Detect which cell encompasses the target text, then output its [X, Y] center coordinate. 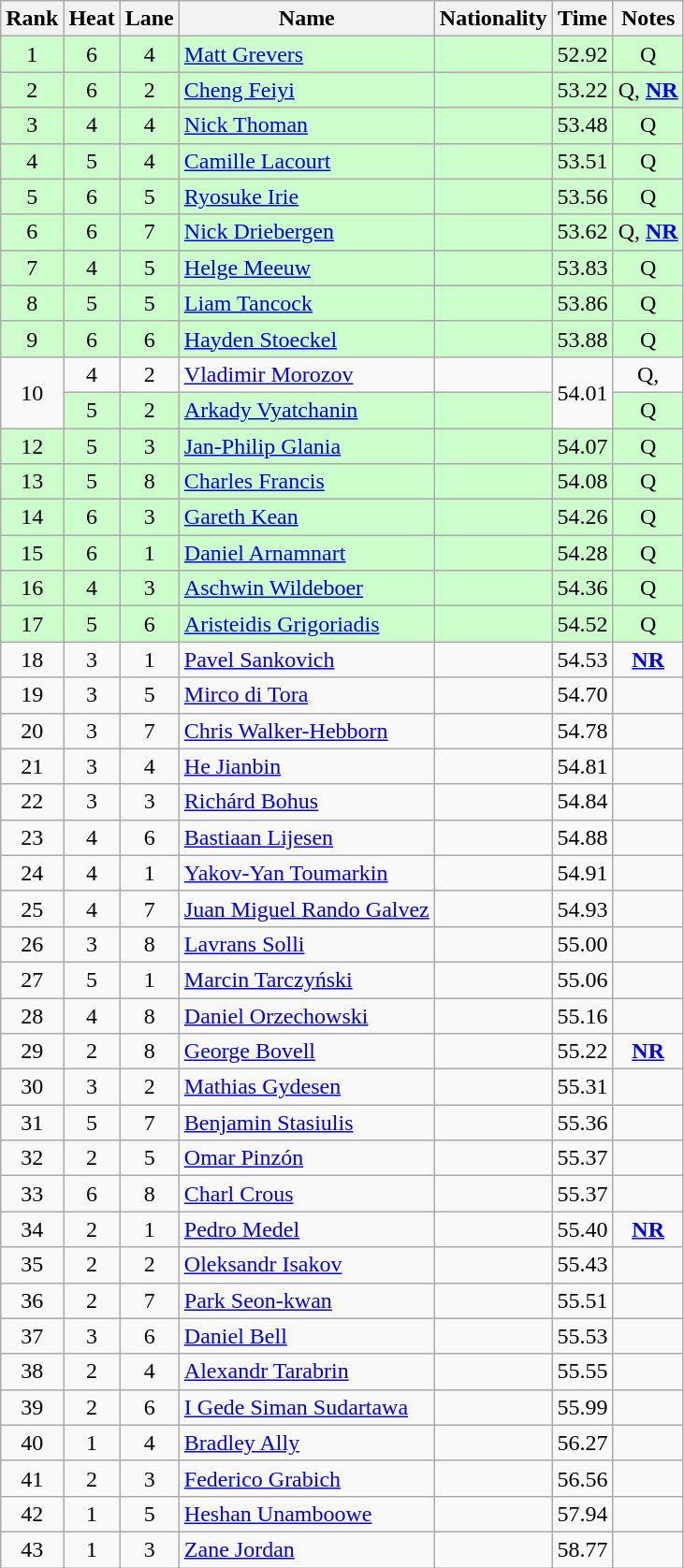
52.92 [582, 54]
Aschwin Wildeboer [307, 588]
54.28 [582, 553]
Time [582, 19]
55.36 [582, 1123]
33 [32, 1194]
28 [32, 1015]
Daniel Arnamnart [307, 553]
16 [32, 588]
55.99 [582, 1407]
53.22 [582, 90]
Aristeidis Grigoriadis [307, 624]
Mathias Gydesen [307, 1087]
Helge Meeuw [307, 268]
Heat [92, 19]
54.78 [582, 731]
42 [32, 1514]
53.86 [582, 303]
19 [32, 695]
Rank [32, 19]
23 [32, 837]
54.01 [582, 392]
Alexandr Tarabrin [307, 1372]
Liam Tancock [307, 303]
56.56 [582, 1478]
Notes [648, 19]
43 [32, 1549]
Daniel Orzechowski [307, 1015]
Benjamin Stasiulis [307, 1123]
Vladimir Morozov [307, 374]
54.08 [582, 482]
Name [307, 19]
Cheng Feiyi [307, 90]
Camille Lacourt [307, 161]
Hayden Stoeckel [307, 339]
54.70 [582, 695]
Lane [150, 19]
55.55 [582, 1372]
George Bovell [307, 1052]
56.27 [582, 1443]
32 [32, 1158]
36 [32, 1300]
Federico Grabich [307, 1478]
39 [32, 1407]
Juan Miguel Rando Galvez [307, 908]
Nick Thoman [307, 125]
18 [32, 660]
Q, [648, 374]
55.51 [582, 1300]
29 [32, 1052]
31 [32, 1123]
53.62 [582, 232]
Marcin Tarczyński [307, 980]
Pavel Sankovich [307, 660]
58.77 [582, 1549]
54.52 [582, 624]
55.31 [582, 1087]
41 [32, 1478]
Charles Francis [307, 482]
Oleksandr Isakov [307, 1265]
Zane Jordan [307, 1549]
I Gede Siman Sudartawa [307, 1407]
37 [32, 1336]
Bradley Ally [307, 1443]
54.07 [582, 446]
55.53 [582, 1336]
Nick Driebergen [307, 232]
He Jianbin [307, 766]
54.88 [582, 837]
15 [32, 553]
53.48 [582, 125]
Matt Grevers [307, 54]
53.88 [582, 339]
Richárd Bohus [307, 802]
20 [32, 731]
Omar Pinzón [307, 1158]
53.51 [582, 161]
38 [32, 1372]
Arkady Vyatchanin [307, 410]
54.36 [582, 588]
25 [32, 908]
21 [32, 766]
26 [32, 944]
13 [32, 482]
Charl Crous [307, 1194]
Yakov-Yan Toumarkin [307, 873]
Nationality [493, 19]
27 [32, 980]
10 [32, 392]
55.43 [582, 1265]
30 [32, 1087]
Heshan Unamboowe [307, 1514]
24 [32, 873]
Bastiaan Lijesen [307, 837]
54.93 [582, 908]
54.53 [582, 660]
55.40 [582, 1229]
55.06 [582, 980]
54.81 [582, 766]
Lavrans Solli [307, 944]
17 [32, 624]
54.26 [582, 517]
34 [32, 1229]
40 [32, 1443]
Mirco di Tora [307, 695]
35 [32, 1265]
55.00 [582, 944]
53.56 [582, 196]
Daniel Bell [307, 1336]
Jan-Philip Glania [307, 446]
Pedro Medel [307, 1229]
54.91 [582, 873]
Chris Walker-Hebborn [307, 731]
54.84 [582, 802]
55.16 [582, 1015]
55.22 [582, 1052]
12 [32, 446]
Gareth Kean [307, 517]
9 [32, 339]
22 [32, 802]
53.83 [582, 268]
Park Seon-kwan [307, 1300]
57.94 [582, 1514]
14 [32, 517]
Ryosuke Irie [307, 196]
